Pinpoint the cell where the given text exists, returning its (x, y) midpoint coordinate. 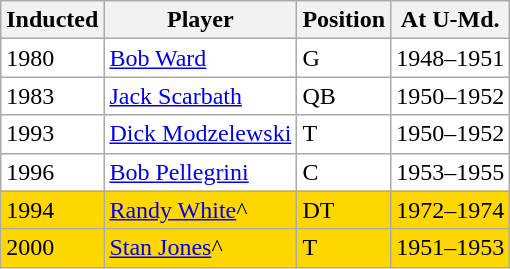
1983 (52, 96)
1953–1955 (450, 172)
Bob Ward (200, 58)
Randy White^ (200, 210)
Position (344, 20)
2000 (52, 248)
G (344, 58)
1996 (52, 172)
1980 (52, 58)
Dick Modzelewski (200, 134)
DT (344, 210)
1994 (52, 210)
Player (200, 20)
Bob Pellegrini (200, 172)
C (344, 172)
1951–1953 (450, 248)
1993 (52, 134)
At U-Md. (450, 20)
Jack Scarbath (200, 96)
Inducted (52, 20)
Stan Jones^ (200, 248)
1948–1951 (450, 58)
QB (344, 96)
1972–1974 (450, 210)
